Return the (x, y) coordinate for the center point of the cell that contains the specified text.  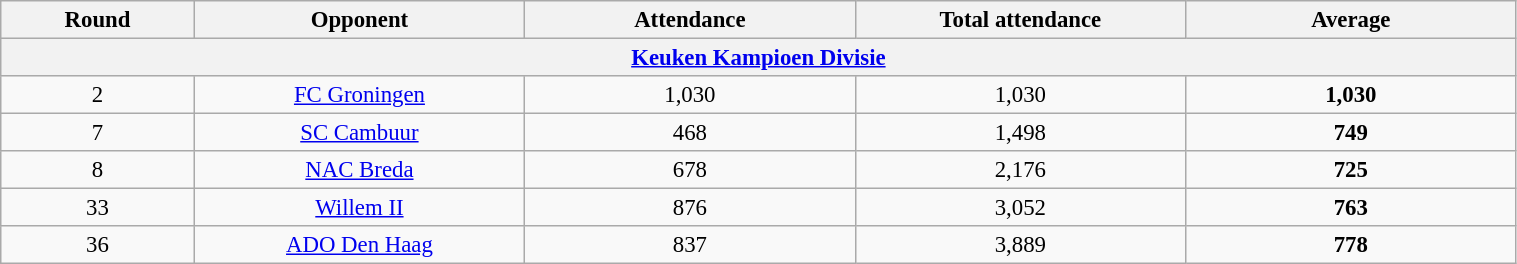
FC Groningen (359, 95)
749 (1351, 133)
837 (690, 245)
Round (98, 20)
7 (98, 133)
8 (98, 170)
Attendance (690, 20)
Keuken Kampioen Divisie (758, 58)
33 (98, 208)
SC Cambuur (359, 133)
1,498 (1020, 133)
678 (690, 170)
3,052 (1020, 208)
Average (1351, 20)
3,889 (1020, 245)
2 (98, 95)
36 (98, 245)
NAC Breda (359, 170)
ADO Den Haag (359, 245)
468 (690, 133)
Total attendance (1020, 20)
2,176 (1020, 170)
Opponent (359, 20)
Willem II (359, 208)
876 (690, 208)
778 (1351, 245)
725 (1351, 170)
763 (1351, 208)
